Return the (x, y) coordinate for the center point of the cell that contains the specified text.  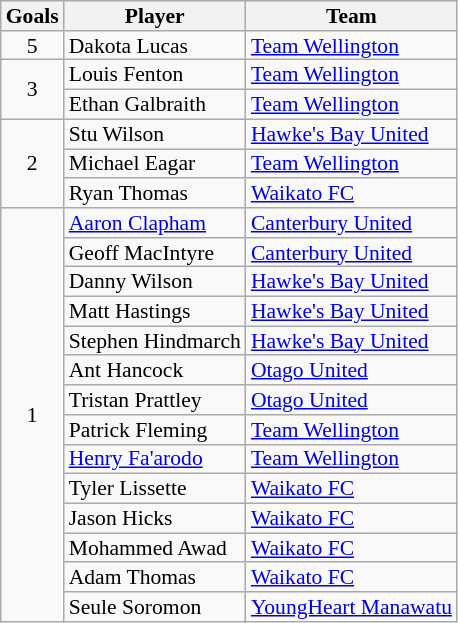
YoungHeart Manawatu (352, 607)
Henry Fa'arodo (155, 459)
Patrick Fleming (155, 430)
Team (352, 16)
Goals (32, 16)
Jason Hicks (155, 519)
2 (32, 164)
3 (32, 90)
Louis Fenton (155, 75)
Geoff MacIntyre (155, 253)
Player (155, 16)
5 (32, 46)
Adam Thomas (155, 578)
Aaron Clapham (155, 223)
1 (32, 415)
Ant Hancock (155, 371)
Ryan Thomas (155, 193)
Michael Eagar (155, 164)
Tristan Prattley (155, 400)
Seule Soromon (155, 607)
Mohammed Awad (155, 548)
Stu Wilson (155, 134)
Ethan Galbraith (155, 105)
Stephen Hindmarch (155, 341)
Dakota Lucas (155, 46)
Tyler Lissette (155, 489)
Danny Wilson (155, 282)
Matt Hastings (155, 312)
